For the text-containing cell, return its midpoint in [x, y] coordinate format. 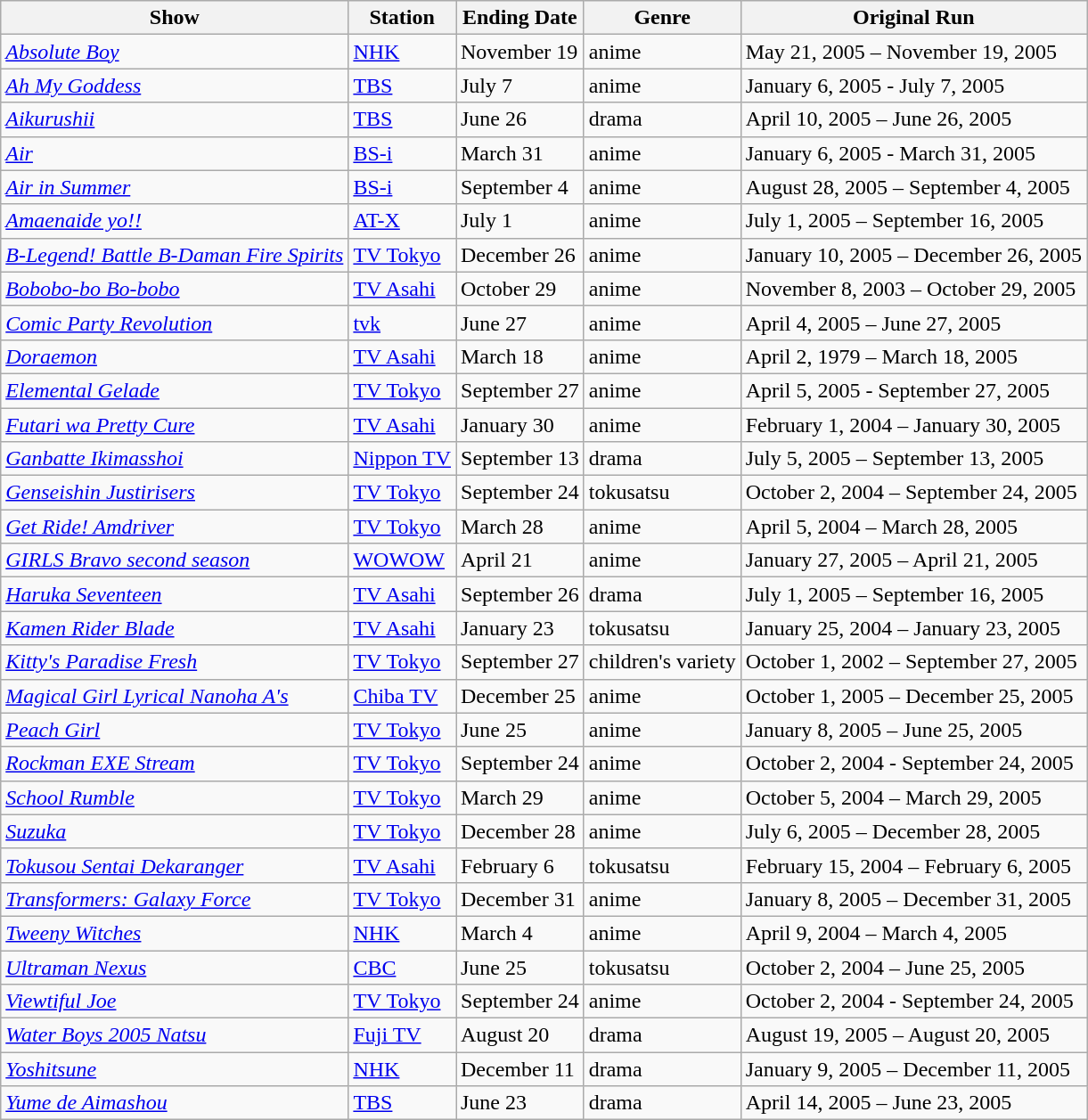
May 21, 2005 – November 19, 2005 [913, 52]
Yoshitsune [175, 1069]
Kitty's Paradise Fresh [175, 662]
Futari wa Pretty Cure [175, 425]
GIRLS Bravo second season [175, 560]
October 29 [520, 289]
April 21 [520, 560]
Ah My Goddess [175, 86]
Yume de Aimashou [175, 1103]
School Rumble [175, 797]
Genre [662, 18]
Ganbatte Ikimasshoi [175, 459]
August 19, 2005 – August 20, 2005 [913, 1035]
January 8, 2005 – December 31, 2005 [913, 899]
April 4, 2005 – June 27, 2005 [913, 323]
December 31 [520, 899]
October 2, 2004 – September 24, 2005 [913, 493]
January 23 [520, 628]
children's variety [662, 662]
March 31 [520, 153]
August 20 [520, 1035]
February 6 [520, 865]
October 1, 2002 – September 27, 2005 [913, 662]
June 23 [520, 1103]
March 18 [520, 356]
April 5, 2004 – March 28, 2005 [913, 527]
September 13 [520, 459]
January 6, 2005 - March 31, 2005 [913, 153]
December 28 [520, 831]
March 28 [520, 527]
Rockman EXE Stream [175, 764]
November 19 [520, 52]
January 6, 2005 - July 7, 2005 [913, 86]
Get Ride! Amdriver [175, 527]
WOWOW [403, 560]
July 1 [520, 221]
January 27, 2005 – April 21, 2005 [913, 560]
B-Legend! Battle B-Daman Fire Spirits [175, 255]
Genseishin Justirisers [175, 493]
April 2, 1979 – March 18, 2005 [913, 356]
November 8, 2003 – October 29, 2005 [913, 289]
September 26 [520, 594]
April 5, 2005 - September 27, 2005 [913, 390]
December 26 [520, 255]
tvk [403, 323]
February 1, 2004 – January 30, 2005 [913, 425]
Station [403, 18]
Peach Girl [175, 730]
Ending Date [520, 18]
January 30 [520, 425]
Amaenaide yo!! [175, 221]
April 10, 2005 – June 26, 2005 [913, 119]
Water Boys 2005 Natsu [175, 1035]
Bobobo-bo Bo-bobo [175, 289]
AT-X [403, 221]
Elemental Gelade [175, 390]
Transformers: Galaxy Force [175, 899]
June 26 [520, 119]
Comic Party Revolution [175, 323]
Doraemon [175, 356]
October 1, 2005 – December 25, 2005 [913, 696]
October 5, 2004 – March 29, 2005 [913, 797]
Air [175, 153]
August 28, 2005 – September 4, 2005 [913, 187]
October 2, 2004 – June 25, 2005 [913, 967]
Tokusou Sentai Dekaranger [175, 865]
Magical Girl Lyrical Nanoha A's [175, 696]
Aikurushii [175, 119]
Chiba TV [403, 696]
March 4 [520, 933]
July 5, 2005 – September 13, 2005 [913, 459]
June 27 [520, 323]
January 8, 2005 – June 25, 2005 [913, 730]
Ultraman Nexus [175, 967]
January 10, 2005 – December 26, 2005 [913, 255]
Kamen Rider Blade [175, 628]
January 25, 2004 – January 23, 2005 [913, 628]
December 11 [520, 1069]
April 14, 2005 – June 23, 2005 [913, 1103]
September 4 [520, 187]
Suzuka [175, 831]
Show [175, 18]
Fuji TV [403, 1035]
March 29 [520, 797]
July 6, 2005 – December 28, 2005 [913, 831]
Haruka Seventeen [175, 594]
January 9, 2005 – December 11, 2005 [913, 1069]
Nippon TV [403, 459]
Tweeny Witches [175, 933]
Absolute Boy [175, 52]
Viewtiful Joe [175, 1001]
Original Run [913, 18]
July 7 [520, 86]
CBC [403, 967]
April 9, 2004 – March 4, 2005 [913, 933]
December 25 [520, 696]
Air in Summer [175, 187]
February 15, 2004 – February 6, 2005 [913, 865]
